Capture the cell that displays the provided text and extract its (x, y) central coordinate. 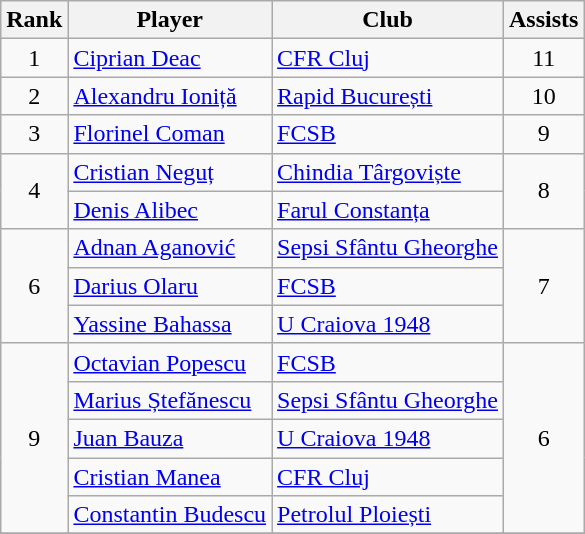
Adnan Aganović (170, 248)
Rank (34, 20)
Octavian Popescu (170, 362)
3 (34, 134)
Cristian Neguț (170, 172)
Assists (544, 20)
7 (544, 286)
Club (388, 20)
8 (544, 191)
Chindia Târgoviște (388, 172)
Petrolul Ploiești (388, 515)
Alexandru Ioniță (170, 96)
Darius Olaru (170, 286)
Player (170, 20)
Constantin Budescu (170, 515)
Ciprian Deac (170, 58)
Cristian Manea (170, 477)
Marius Ștefănescu (170, 400)
4 (34, 191)
Yassine Bahassa (170, 324)
Denis Alibec (170, 210)
11 (544, 58)
Rapid București (388, 96)
Juan Bauza (170, 438)
1 (34, 58)
10 (544, 96)
Florinel Coman (170, 134)
2 (34, 96)
Farul Constanța (388, 210)
